Return the [x, y] coordinate for the center point of the cell that contains the specified text.  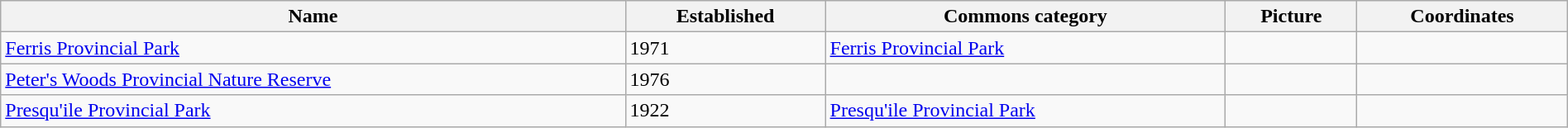
Peter's Woods Provincial Nature Reserve [313, 79]
Name [313, 17]
Commons category [1025, 17]
Established [725, 17]
Coordinates [1462, 17]
1922 [725, 111]
Picture [1292, 17]
1971 [725, 48]
1976 [725, 79]
